Find where the given text appears and provide that cell's center as [x, y] coordinate. 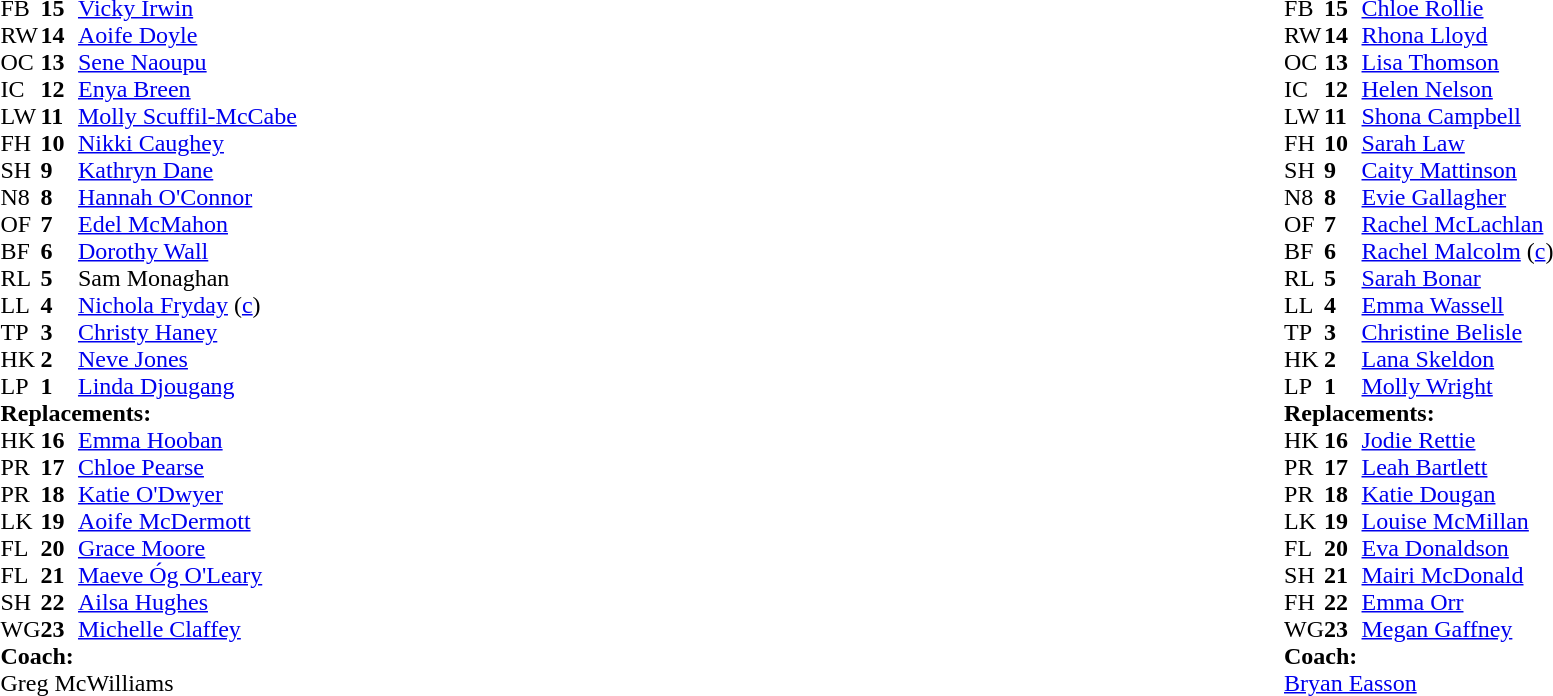
Aoife McDermott [188, 522]
Ailsa Hughes [188, 602]
Dorothy Wall [188, 252]
Nikki Caughey [188, 144]
Molly Scuffil-McCabe [188, 116]
Enya Breen [188, 90]
Sam Monaghan [188, 278]
Sene Naoupu [188, 62]
Katie O'Dwyer [188, 494]
Neve Jones [188, 360]
Maeve Óg O'Leary [188, 576]
Edel McMahon [188, 224]
Nichola Fryday (c) [188, 306]
Hannah O'Connor [188, 198]
Grace Moore [188, 548]
Aoife Doyle [188, 36]
Linda Djougang [188, 386]
Christy Haney [188, 332]
Chloe Pearse [188, 468]
Kathryn Dane [188, 170]
Michelle Claffey [188, 630]
Emma Hooban [188, 440]
